Pinpoint the cell where the given text exists, returning its [x, y] midpoint coordinate. 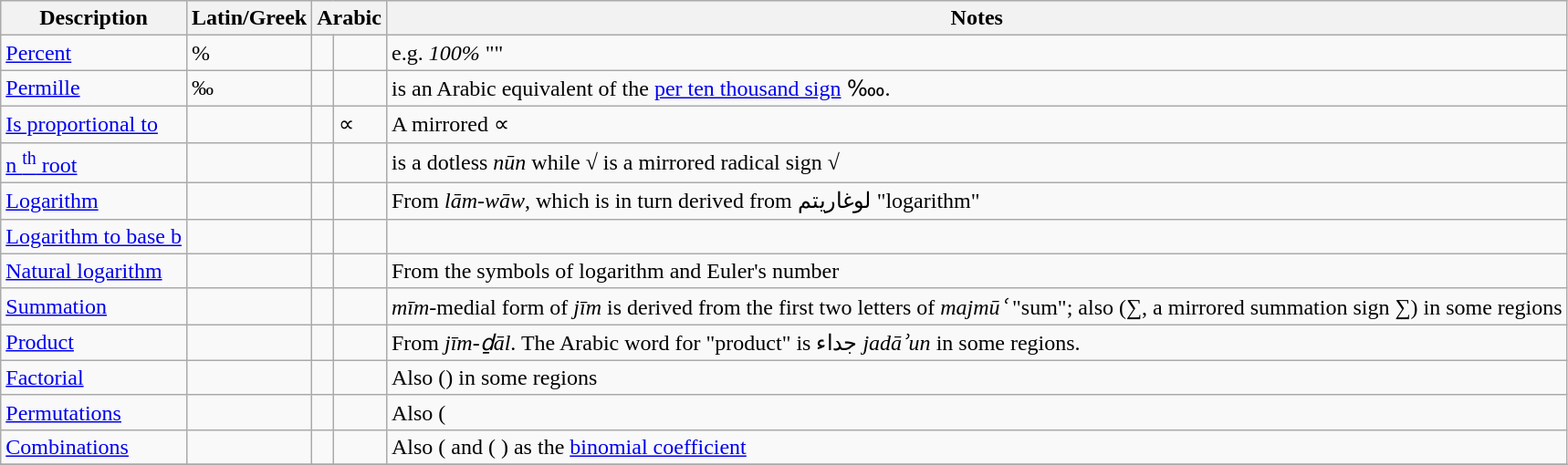
Logarithm [94, 201]
Combinations [94, 447]
Description [94, 18]
Is proportional to [94, 124]
is a dotless nūn while √ is a mirrored radical sign √ [977, 162]
Product [94, 343]
A mirrored ∝ [977, 124]
From lām-wāw, which is in turn derived from لوغاريتم "logarithm" [977, 201]
Logarithm to base b [94, 236]
Latin/Greek [248, 18]
Notes [977, 18]
Also () in some regions [977, 377]
Also ( and ( ) as the binomial coefficient [977, 447]
Permutations [94, 412]
mīm-medial form of jīm is derived from the first two letters of majmūʿ "sum"; also (∑, a mirrored summation sign ∑) in some regions [977, 306]
∝ [360, 124]
From the symbols of logarithm and Euler's number [977, 271]
Arabic [350, 18]
Percent [94, 53]
e.g. 100% "" [977, 53]
‰ [248, 88]
Also ( [977, 412]
Permille [94, 88]
Factorial [94, 377]
is an Arabic equivalent of the per ten thousand sign ‱. [977, 88]
From jīm-ḏāl. The Arabic word for "product" is جداء jadāʾun in some regions. [977, 343]
Natural logarithm [94, 271]
Summation [94, 306]
% [248, 53]
n th root [94, 162]
